For the text-containing cell, return its midpoint in [x, y] coordinate format. 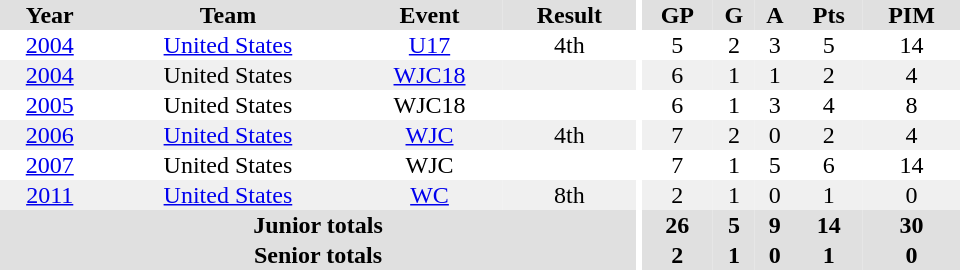
Year [50, 15]
2011 [50, 195]
2005 [50, 105]
PIM [912, 15]
WC [429, 195]
Event [429, 15]
Result [570, 15]
2006 [50, 135]
Senior totals [318, 255]
A [775, 15]
30 [912, 225]
9 [775, 225]
8 [912, 105]
GP [678, 15]
8th [570, 195]
G [734, 15]
Team [228, 15]
U17 [429, 45]
Junior totals [318, 225]
26 [678, 225]
2007 [50, 165]
Pts [829, 15]
